Pinpoint the cell where the given text exists, returning its (X, Y) midpoint coordinate. 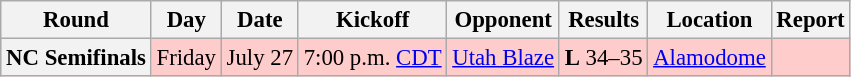
7:00 p.m. CDT (372, 58)
Opponent (503, 20)
Utah Blaze (503, 58)
Date (260, 20)
Report (810, 20)
L 34–35 (603, 58)
Round (76, 20)
NC Semifinals (76, 58)
Alamodome (710, 58)
July 27 (260, 58)
Friday (186, 58)
Results (603, 20)
Day (186, 20)
Kickoff (372, 20)
Location (710, 20)
